Identify which cell holds the provided text, then report its [x, y] central coordinate. 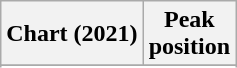
Chart (2021) [72, 34]
Peakposition [189, 34]
